Scan for the cell matching the given text and deliver its [X, Y] coordinate at center. 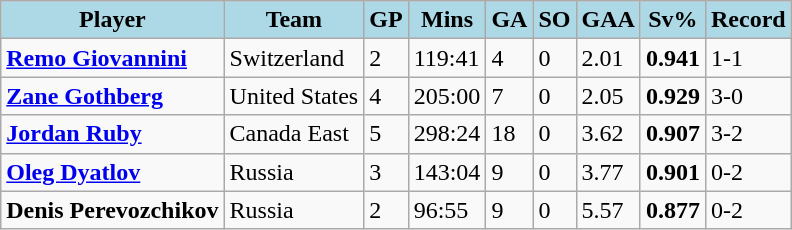
Zane Gothberg [112, 96]
3-2 [748, 134]
3.77 [608, 172]
Oleg Dyatlov [112, 172]
2.05 [608, 96]
GP [386, 20]
18 [510, 134]
Denis Perevozchikov [112, 210]
0.877 [672, 210]
SO [554, 20]
GA [510, 20]
Jordan Ruby [112, 134]
1-1 [748, 58]
3-0 [748, 96]
5.57 [608, 210]
5 [386, 134]
Mins [447, 20]
3 [386, 172]
119:41 [447, 58]
0.929 [672, 96]
298:24 [447, 134]
2.01 [608, 58]
United States [294, 96]
0.901 [672, 172]
0.941 [672, 58]
Canada East [294, 134]
0.907 [672, 134]
7 [510, 96]
Switzerland [294, 58]
Sv% [672, 20]
GAA [608, 20]
3.62 [608, 134]
Player [112, 20]
Record [748, 20]
205:00 [447, 96]
Team [294, 20]
Remo Giovannini [112, 58]
96:55 [447, 210]
143:04 [447, 172]
